Return the (X, Y) coordinate for the center point of the cell that contains the specified text.  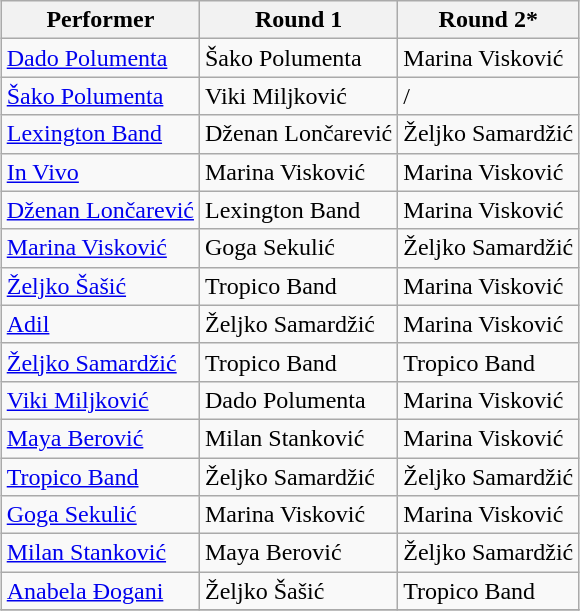
Performer (100, 20)
/ (488, 96)
Round 2* (488, 20)
Anabela Đogani (100, 591)
In Vivo (100, 172)
Adil (100, 324)
Round 1 (298, 20)
